Find where the given text appears and provide that cell's center as (x, y) coordinate. 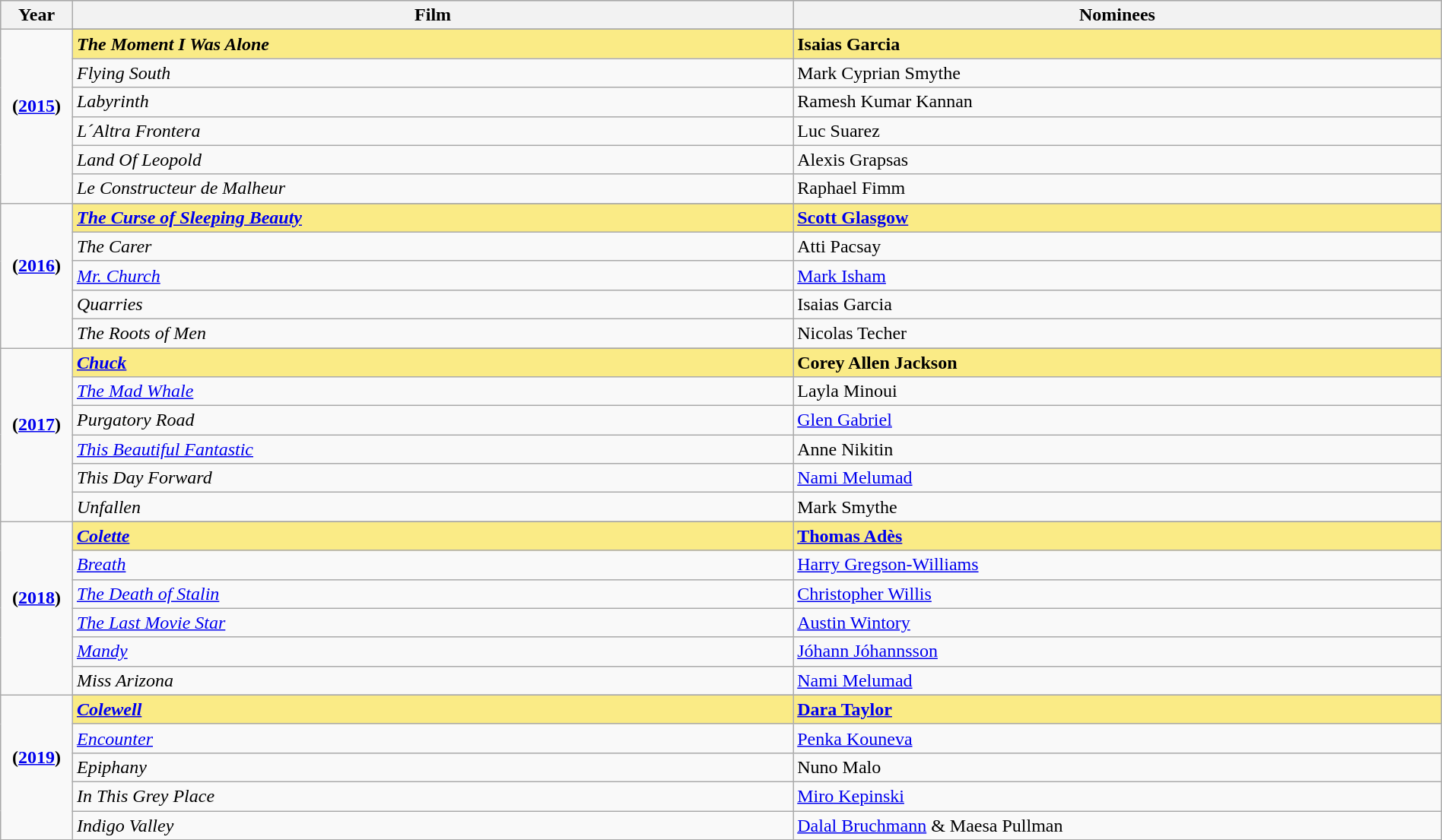
Dara Taylor (1118, 709)
Austin Wintory (1118, 623)
Thomas Adès (1118, 536)
Mark Cyprian Smythe (1118, 73)
Mr. Church (432, 275)
The Mad Whale (432, 391)
This Beautiful Fantastic (432, 449)
Quarries (432, 304)
The Carer (432, 246)
Christopher Willis (1118, 594)
The Last Movie Star (432, 623)
In This Grey Place (432, 796)
Nominees (1118, 15)
Indigo Valley (432, 825)
Miss Arizona (432, 680)
Colette (432, 536)
Miro Kepinski (1118, 796)
Atti Pacsay (1118, 246)
Chuck (432, 363)
This Day Forward (432, 478)
Mark Smythe (1118, 507)
Corey Allen Jackson (1118, 363)
(2015) (37, 116)
Colewell (432, 709)
Harry Gregson-Williams (1118, 565)
Le Constructeur de Malheur (432, 189)
Alexis Grapsas (1118, 160)
Encounter (432, 738)
Year (37, 15)
Nicolas Techer (1118, 333)
Purgatory Road (432, 420)
The Curse of Sleeping Beauty (432, 217)
Nuno Malo (1118, 767)
Unfallen (432, 507)
(2016) (37, 275)
Mark Isham (1118, 275)
Breath (432, 565)
Film (432, 15)
The Moment I Was Alone (432, 44)
Epiphany (432, 767)
Ramesh Kumar Kannan (1118, 102)
Jóhann Jóhannsson (1118, 651)
Labyrinth (432, 102)
L´Altra Frontera (432, 131)
Dalal Bruchmann & Maesa Pullman (1118, 825)
Scott Glasgow (1118, 217)
Penka Kouneva (1118, 738)
The Roots of Men (432, 333)
Mandy (432, 651)
Anne Nikitin (1118, 449)
Layla Minoui (1118, 391)
The Death of Stalin (432, 594)
Raphael Fimm (1118, 189)
(2019) (37, 767)
(2018) (37, 608)
Flying South (432, 73)
(2017) (37, 435)
Luc Suarez (1118, 131)
Land Of Leopold (432, 160)
Glen Gabriel (1118, 420)
